Capture the cell that displays the provided text and extract its [X, Y] central coordinate. 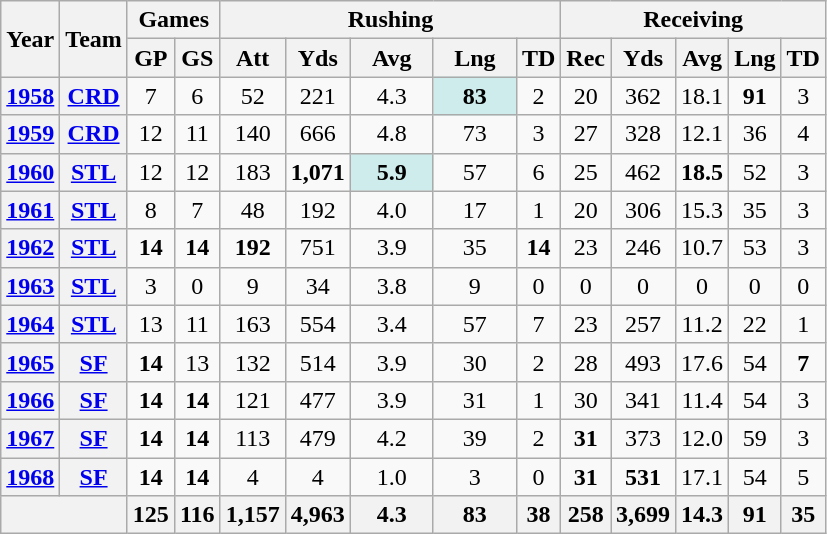
373 [644, 438]
1963 [30, 286]
12.0 [702, 438]
531 [644, 477]
477 [318, 400]
Year [30, 39]
1967 [30, 438]
53 [755, 248]
Att [252, 58]
18.1 [702, 96]
1964 [30, 324]
1966 [30, 400]
34 [318, 286]
36 [755, 134]
5.9 [392, 172]
1961 [30, 210]
479 [318, 438]
4,963 [318, 515]
554 [318, 324]
163 [252, 324]
1.0 [392, 477]
306 [644, 210]
11.4 [702, 400]
38 [538, 515]
8 [150, 210]
Rushing [390, 20]
Rec [586, 58]
246 [644, 248]
22 [755, 324]
493 [644, 362]
14.3 [702, 515]
751 [318, 248]
1960 [30, 172]
Team [94, 39]
1962 [30, 248]
258 [586, 515]
59 [755, 438]
17.6 [702, 362]
4.2 [392, 438]
5 [803, 477]
73 [474, 134]
362 [644, 96]
GS [197, 58]
341 [644, 400]
11.2 [702, 324]
121 [252, 400]
4.8 [392, 134]
113 [252, 438]
3,699 [644, 515]
116 [197, 515]
1,071 [318, 172]
666 [318, 134]
1968 [30, 477]
140 [252, 134]
17 [474, 210]
4.0 [392, 210]
GP [150, 58]
328 [644, 134]
1,157 [252, 515]
15.3 [702, 210]
1965 [30, 362]
221 [318, 96]
28 [586, 362]
48 [252, 210]
1958 [30, 96]
514 [318, 362]
39 [474, 438]
18.5 [702, 172]
10.7 [702, 248]
1959 [30, 134]
257 [644, 324]
12.1 [702, 134]
25 [586, 172]
3.8 [392, 286]
27 [586, 134]
462 [644, 172]
Games [174, 20]
Receiving [694, 20]
17.1 [702, 477]
3.4 [392, 324]
132 [252, 362]
125 [150, 515]
183 [252, 172]
